Pinpoint the cell where the given text exists, returning its (X, Y) midpoint coordinate. 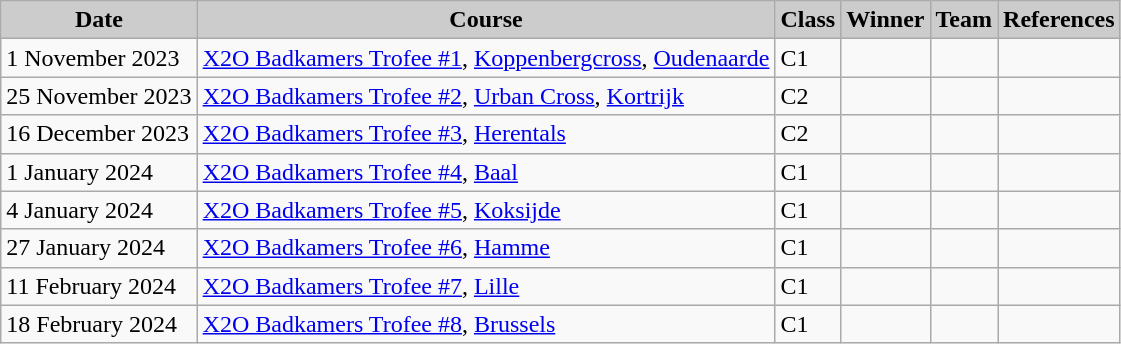
X2O Badkamers Trofee #1, Koppenbergcross, Oudenaarde (486, 58)
4 January 2024 (99, 210)
Date (99, 20)
27 January 2024 (99, 248)
Class (808, 20)
1 January 2024 (99, 172)
X2O Badkamers Trofee #5, Koksijde (486, 210)
X2O Badkamers Trofee #8, Brussels (486, 324)
16 December 2023 (99, 134)
11 February 2024 (99, 286)
1 November 2023 (99, 58)
25 November 2023 (99, 96)
X2O Badkamers Trofee #6, Hamme (486, 248)
18 February 2024 (99, 324)
Team (964, 20)
Course (486, 20)
References (1060, 20)
X2O Badkamers Trofee #7, Lille (486, 286)
Winner (886, 20)
X2O Badkamers Trofee #4, Baal (486, 172)
X2O Badkamers Trofee #2, Urban Cross, Kortrijk (486, 96)
X2O Badkamers Trofee #3, Herentals (486, 134)
